For the text-containing cell, return its midpoint in (x, y) coordinate format. 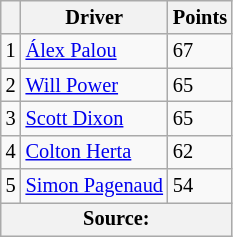
Driver (94, 17)
4 (11, 152)
2 (11, 85)
67 (200, 51)
Colton Herta (94, 152)
Points (200, 17)
62 (200, 152)
Source: (116, 219)
Scott Dixon (94, 118)
3 (11, 118)
1 (11, 51)
5 (11, 186)
Will Power (94, 85)
Álex Palou (94, 51)
Simon Pagenaud (94, 186)
54 (200, 186)
